Search for the cell housing the specified text and yield its (X, Y) center coordinate. 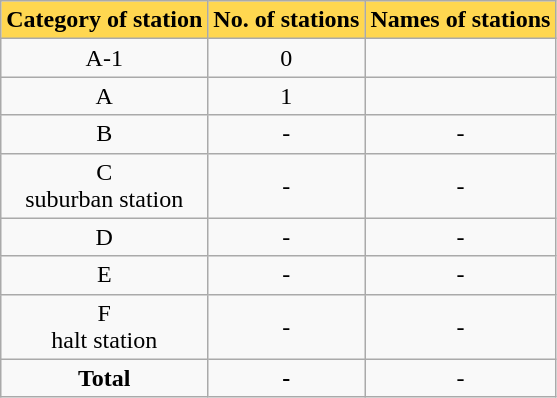
Names of stations (460, 20)
No. of stations (286, 20)
E (104, 275)
Total (104, 378)
B (104, 134)
Category of station (104, 20)
A-1 (104, 58)
0 (286, 58)
1 (286, 96)
A (104, 96)
Fhalt station (104, 326)
D (104, 237)
Csuburban station (104, 186)
